Locate the cell with the specified text and output its (X, Y) center coordinate. 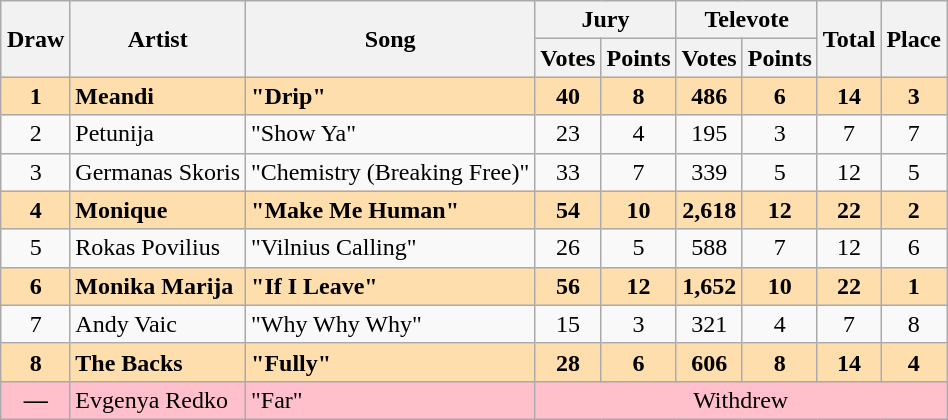
Artist (158, 39)
321 (709, 324)
"Drip" (390, 96)
"Show Ya" (390, 134)
33 (568, 172)
56 (568, 286)
339 (709, 172)
Germanas Skoris (158, 172)
— (35, 400)
"If I Leave" (390, 286)
Jury (606, 20)
486 (709, 96)
Withdrew (741, 400)
1,652 (709, 286)
54 (568, 210)
26 (568, 248)
"Chemistry (Breaking Free)" (390, 172)
Meandi (158, 96)
28 (568, 362)
588 (709, 248)
40 (568, 96)
Song (390, 39)
"Vilnius Calling" (390, 248)
"Fully" (390, 362)
The Backs (158, 362)
Televote (746, 20)
15 (568, 324)
Place (914, 39)
23 (568, 134)
Rokas Povilius (158, 248)
Total (849, 39)
"Make Me Human" (390, 210)
Draw (35, 39)
Petunija (158, 134)
195 (709, 134)
Andy Vaic (158, 324)
"Why Why Why" (390, 324)
"Far" (390, 400)
Evgenya Redko (158, 400)
606 (709, 362)
2,618 (709, 210)
Monique (158, 210)
Monika Marija (158, 286)
